Search for the cell housing the specified text and yield its [x, y] center coordinate. 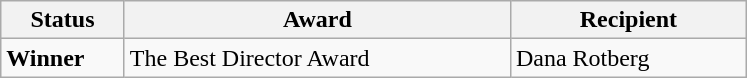
Award [317, 20]
Recipient [628, 20]
The Best Director Award [317, 58]
Winner [63, 58]
Status [63, 20]
Dana Rotberg [628, 58]
